Return the [X, Y] coordinate for the center point of the cell that contains the specified text.  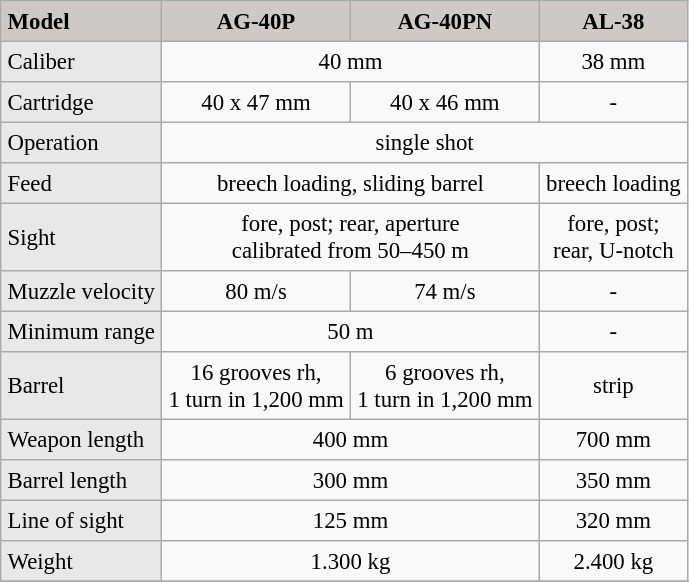
74 m/s [444, 291]
Minimum range [82, 331]
400 mm [351, 439]
320 mm [613, 520]
Weight [82, 561]
Weapon length [82, 439]
AG-40P [256, 21]
80 m/s [256, 291]
300 mm [351, 480]
Barrel length [82, 480]
Sight [82, 237]
strip [613, 386]
AG-40PN [444, 21]
350 mm [613, 480]
125 mm [351, 520]
50 m [351, 331]
Barrel [82, 386]
breech loading, sliding barrel [351, 183]
AL-38 [613, 21]
fore, post; rear, aperture calibrated from 50–450 m [351, 237]
Caliber [82, 61]
Model [82, 21]
2.400 kg [613, 561]
40 mm [351, 61]
Operation [82, 142]
700 mm [613, 439]
Muzzle velocity [82, 291]
Line of sight [82, 520]
40 x 46 mm [444, 102]
1.300 kg [351, 561]
breech loading [613, 183]
fore, post; rear, U-notch [613, 237]
Cartridge [82, 102]
16 grooves rh, 1 turn in 1,200 mm [256, 386]
Feed [82, 183]
40 x 47 mm [256, 102]
38 mm [613, 61]
single shot [425, 142]
6 grooves rh, 1 turn in 1,200 mm [444, 386]
